Capture the cell that displays the provided text and extract its (X, Y) central coordinate. 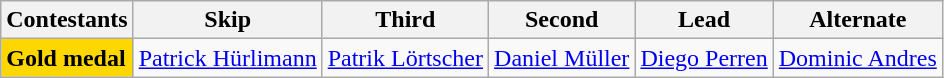
Daniel Müller (562, 58)
Alternate (858, 20)
Contestants (67, 20)
Gold medal (67, 58)
Patrik Lörtscher (405, 58)
Patrick Hürlimann (228, 58)
Lead (704, 20)
Third (405, 20)
Dominic Andres (858, 58)
Skip (228, 20)
Diego Perren (704, 58)
Second (562, 20)
